Pinpoint the cell where the given text exists, returning its [x, y] midpoint coordinate. 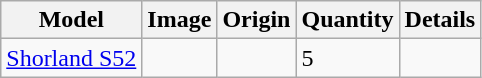
Details [440, 20]
Origin [256, 20]
5 [348, 58]
Shorland S52 [72, 58]
Model [72, 20]
Image [180, 20]
Quantity [348, 20]
